Scan for the cell matching the given text and deliver its [X, Y] coordinate at center. 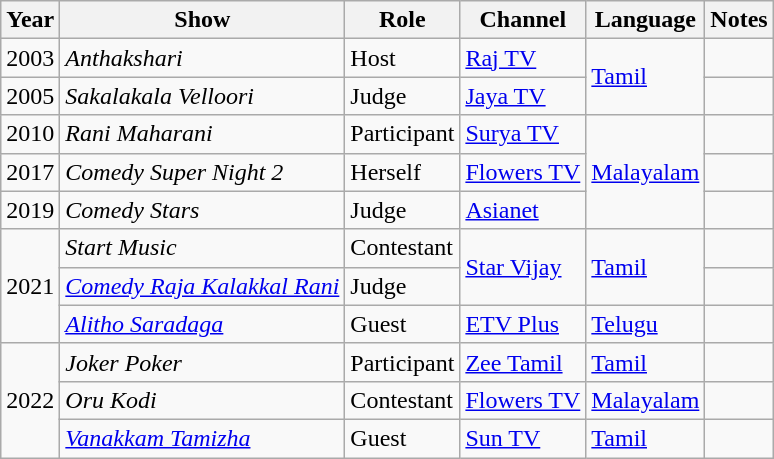
2017 [30, 172]
Zee Tamil [523, 362]
Asianet [523, 210]
Herself [402, 172]
2022 [30, 400]
Channel [523, 20]
Raj TV [523, 58]
Jaya TV [523, 96]
Comedy Stars [202, 210]
Oru Kodi [202, 400]
Star Vijay [523, 267]
2019 [30, 210]
Notes [739, 20]
Rani Maharani [202, 134]
Sakalakala Velloori [202, 96]
Role [402, 20]
Comedy Raja Kalakkal Rani [202, 286]
Telugu [646, 324]
ETV Plus [523, 324]
Language [646, 20]
2010 [30, 134]
Host [402, 58]
2021 [30, 286]
Sun TV [523, 438]
2005 [30, 96]
Show [202, 20]
Comedy Super Night 2 [202, 172]
Alitho Saradaga [202, 324]
Year [30, 20]
Anthakshari [202, 58]
Start Music [202, 248]
Surya TV [523, 134]
Joker Poker [202, 362]
Vanakkam Tamizha [202, 438]
2003 [30, 58]
